Capture the cell that displays the provided text and extract its (X, Y) central coordinate. 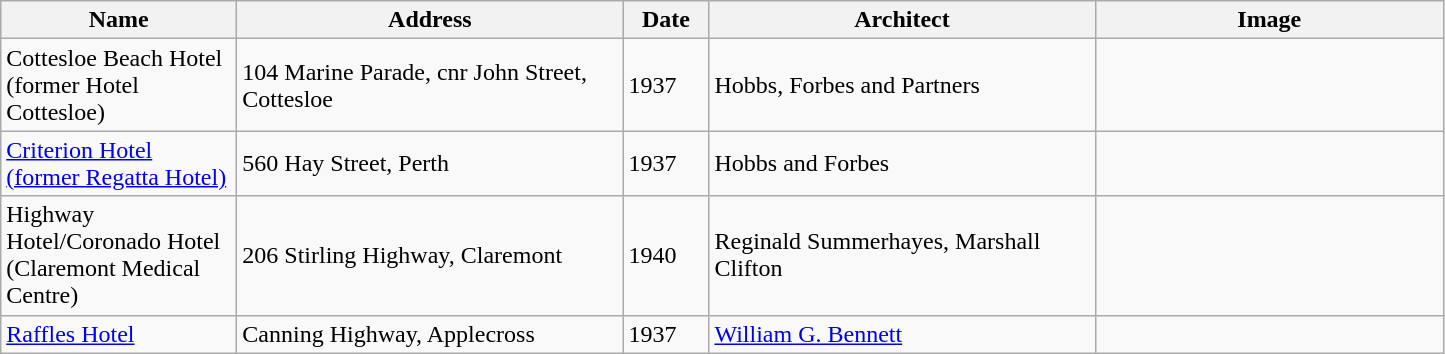
Raffles Hotel (119, 334)
Name (119, 20)
Hobbs, Forbes and Partners (902, 85)
206 Stirling Highway, Claremont (430, 256)
Address (430, 20)
560 Hay Street, Perth (430, 164)
Highway Hotel/Coronado Hotel (Claremont Medical Centre) (119, 256)
William G. Bennett (902, 334)
Hobbs and Forbes (902, 164)
Cottesloe Beach Hotel (former Hotel Cottesloe) (119, 85)
104 Marine Parade, cnr John Street, Cottesloe (430, 85)
Date (666, 20)
Architect (902, 20)
1940 (666, 256)
Criterion Hotel (former Regatta Hotel) (119, 164)
Image (1270, 20)
Reginald Summerhayes, Marshall Clifton (902, 256)
Canning Highway, Applecross (430, 334)
